Detect which cell encompasses the target text, then output its [X, Y] center coordinate. 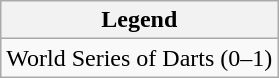
Legend [140, 20]
World Series of Darts (0–1) [140, 58]
